Determine the (X, Y) coordinate at the center of the cell enclosing the given text.  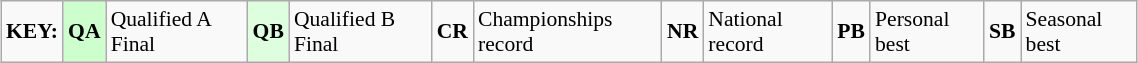
Qualified A Final (177, 32)
QA (84, 32)
Seasonal best (1079, 32)
NR (682, 32)
Championships record (568, 32)
KEY: (32, 32)
Qualified B Final (360, 32)
National record (768, 32)
Personal best (927, 32)
PB (851, 32)
QB (268, 32)
SB (1002, 32)
CR (452, 32)
